Identify which cell holds the provided text, then report its [x, y] central coordinate. 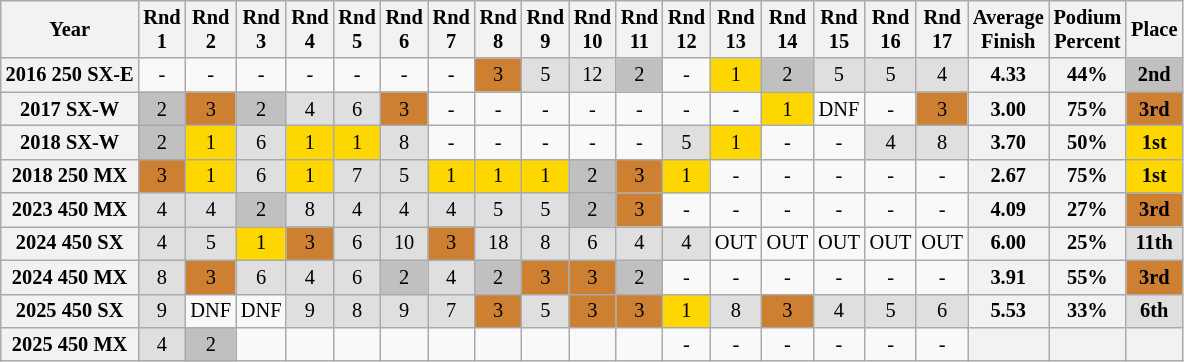
10 [404, 243]
2nd [1154, 75]
Rnd3 [261, 29]
2.67 [1008, 176]
4.33 [1008, 75]
3.70 [1008, 142]
27% [1088, 210]
Rnd13 [736, 29]
55% [1088, 277]
11th [1154, 243]
2023 450 MX [70, 210]
5.53 [1008, 311]
44% [1088, 75]
Rnd4 [310, 29]
Rnd14 [788, 29]
2024 450 SX [70, 243]
Rnd11 [640, 29]
2025 450 MX [70, 344]
Rnd2 [211, 29]
PodiumPercent [1088, 29]
2025 450 SX [70, 311]
Place [1154, 29]
Rnd5 [356, 29]
Rnd6 [404, 29]
Rnd12 [686, 29]
18 [498, 243]
Rnd10 [592, 29]
3.00 [1008, 109]
3.91 [1008, 277]
Rnd7 [452, 29]
2018 SX-W [70, 142]
25% [1088, 243]
2016 250 SX-E [70, 75]
AverageFinish [1008, 29]
Rnd17 [942, 29]
2024 450 MX [70, 277]
Rnd9 [546, 29]
Year [70, 29]
4.09 [1008, 210]
Rnd8 [498, 29]
2018 250 MX [70, 176]
6.00 [1008, 243]
12 [592, 75]
2017 SX-W [70, 109]
Rnd16 [891, 29]
6th [1154, 311]
33% [1088, 311]
50% [1088, 142]
Rnd1 [162, 29]
Rnd15 [839, 29]
